Search for the cell housing the specified text and yield its (X, Y) center coordinate. 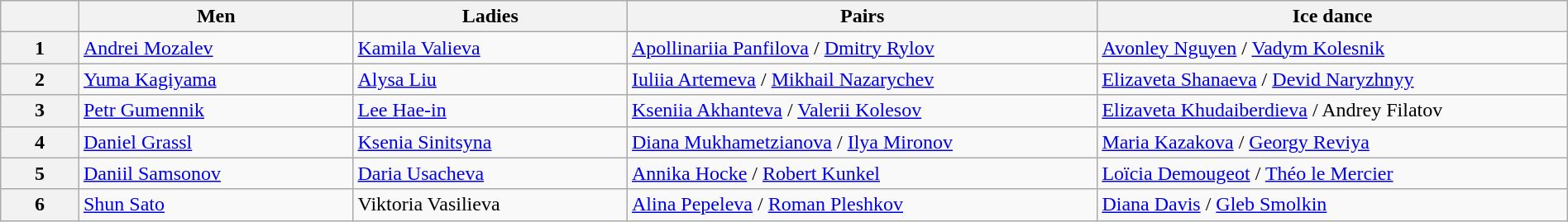
Avonley Nguyen / Vadym Kolesnik (1332, 48)
Apollinariia Panfilova / Dmitry Rylov (863, 48)
Iuliia Artemeva / Mikhail Nazarychev (863, 79)
Loïcia Demougeot / Théo le Mercier (1332, 173)
1 (40, 48)
Ksenia Sinitsyna (490, 142)
Lee Hae-in (490, 111)
Alina Pepeleva / Roman Pleshkov (863, 205)
Men (216, 17)
Yuma Kagiyama (216, 79)
Pairs (863, 17)
5 (40, 173)
Diana Davis / Gleb Smolkin (1332, 205)
Shun Sato (216, 205)
Daria Usacheva (490, 173)
2 (40, 79)
Diana Mukhametzianova / Ilya Mironov (863, 142)
Elizaveta Shanaeva / Devid Naryzhnyy (1332, 79)
Petr Gumennik (216, 111)
Alysa Liu (490, 79)
Maria Kazakova / Georgy Reviya (1332, 142)
Kamila Valieva (490, 48)
Annika Hocke / Robert Kunkel (863, 173)
Andrei Mozalev (216, 48)
Viktoria Vasilieva (490, 205)
Daniel Grassl (216, 142)
3 (40, 111)
Daniil Samsonov (216, 173)
Elizaveta Khudaiberdieva / Andrey Filatov (1332, 111)
Ice dance (1332, 17)
Ladies (490, 17)
4 (40, 142)
6 (40, 205)
Kseniia Akhanteva / Valerii Kolesov (863, 111)
